Detect which cell encompasses the target text, then output its [x, y] center coordinate. 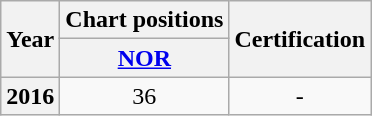
36 [144, 96]
Year [30, 39]
NOR [144, 58]
Chart positions [144, 20]
Certification [300, 39]
- [300, 96]
2016 [30, 96]
